Extract the (X, Y) coordinate from the center of the cell holding the provided text.  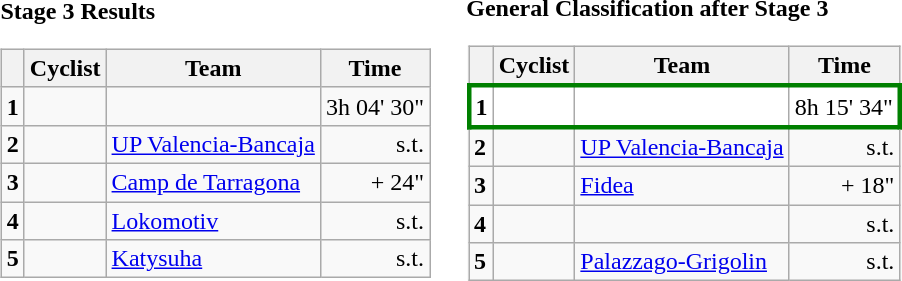
+ 24" (374, 182)
Lokomotiv (213, 221)
Katysuha (213, 259)
3h 04' 30" (374, 106)
Camp de Tarragona (213, 182)
Fidea (682, 185)
8h 15' 34" (844, 106)
+ 18" (844, 185)
Palazzago-Grigolin (682, 262)
